Detect which cell encompasses the target text, then output its (x, y) center coordinate. 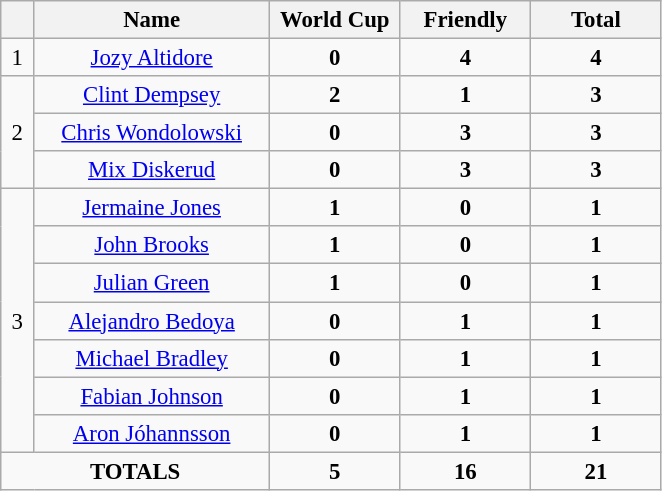
Aron Jóhannsson (152, 433)
Fabian Johnson (152, 396)
Friendly (466, 20)
John Brooks (152, 245)
Michael Bradley (152, 358)
Chris Wondolowski (152, 133)
TOTALS (136, 471)
Total (596, 20)
World Cup (334, 20)
Clint Dempsey (152, 95)
Alejandro Bedoya (152, 321)
5 (334, 471)
Jermaine Jones (152, 208)
16 (466, 471)
21 (596, 471)
Mix Diskerud (152, 170)
Julian Green (152, 283)
Name (152, 20)
Jozy Altidore (152, 58)
